Search for the cell housing the specified text and yield its [X, Y] center coordinate. 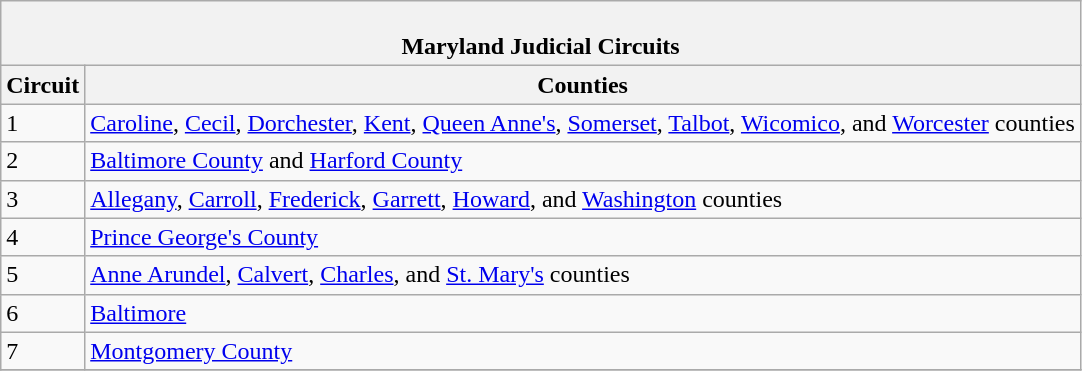
7 [43, 351]
3 [43, 199]
Montgomery County [583, 351]
6 [43, 313]
Maryland Judicial Circuits [541, 34]
Prince George's County [583, 237]
Caroline, Cecil, Dorchester, Kent, Queen Anne's, Somerset, Talbot, Wicomico, and Worcester counties [583, 123]
1 [43, 123]
Anne Arundel, Calvert, Charles, and St. Mary's counties [583, 275]
5 [43, 275]
Circuit [43, 85]
4 [43, 237]
2 [43, 161]
Counties [583, 85]
Allegany, Carroll, Frederick, Garrett, Howard, and Washington counties [583, 199]
Baltimore County and Harford County [583, 161]
Baltimore [583, 313]
